For the text-containing cell, return its midpoint in (X, Y) coordinate format. 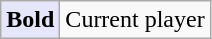
Current player (135, 20)
Bold (30, 20)
